Detect which cell encompasses the target text, then output its [x, y] center coordinate. 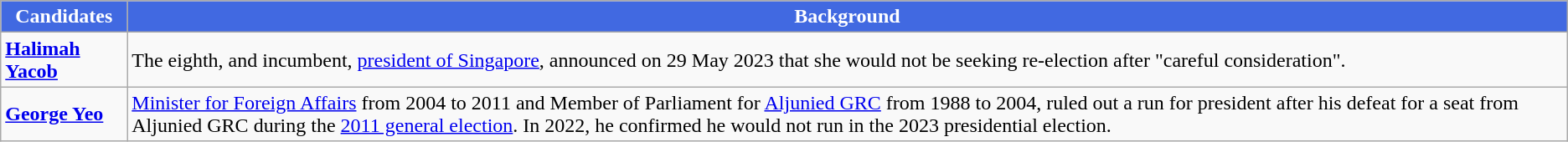
Halimah Yacob [64, 60]
Candidates [64, 17]
Background [848, 17]
The eighth, and incumbent, president of Singapore, announced on 29 May 2023 that she would not be seeking re-election after "careful consideration". [848, 60]
George Yeo [64, 114]
